From the cell containing the given text, extract its center point as (x, y) coordinate. 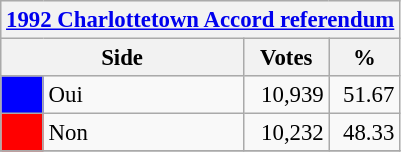
51.67 (364, 95)
10,939 (286, 95)
10,232 (286, 133)
% (364, 58)
Side (122, 58)
Oui (143, 95)
1992 Charlottetown Accord referendum (200, 20)
48.33 (364, 133)
Non (143, 133)
Votes (286, 58)
